Scan for the cell matching the given text and deliver its [X, Y] coordinate at center. 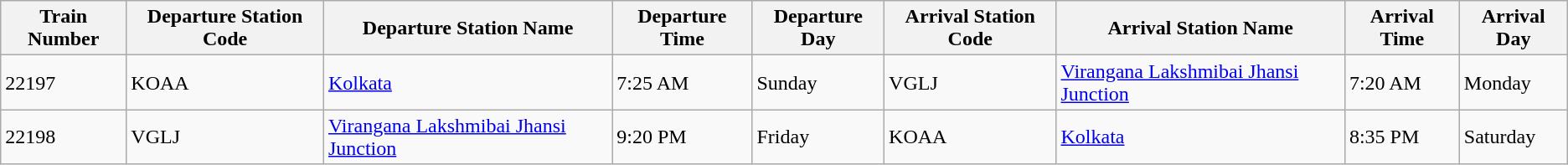
7:25 AM [682, 82]
Friday [818, 137]
Saturday [1513, 137]
7:20 AM [1402, 82]
Departure Station Code [225, 28]
22197 [64, 82]
9:20 PM [682, 137]
Departure Station Name [467, 28]
Monday [1513, 82]
Departure Time [682, 28]
Arrival Day [1513, 28]
Arrival Station Name [1200, 28]
8:35 PM [1402, 137]
Arrival Station Code [970, 28]
Sunday [818, 82]
Arrival Time [1402, 28]
Train Number [64, 28]
Departure Day [818, 28]
22198 [64, 137]
